Scan for the cell matching the given text and deliver its (X, Y) coordinate at center. 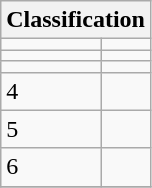
4 (52, 91)
5 (52, 129)
Classification (76, 20)
6 (52, 167)
